Capture the cell that displays the provided text and extract its (x, y) central coordinate. 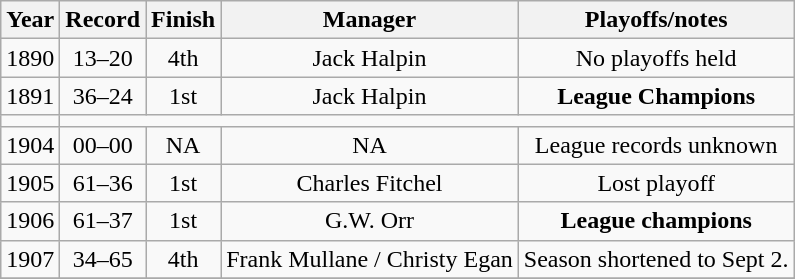
Lost playoff (656, 183)
34–65 (103, 259)
1906 (30, 221)
Record (103, 20)
1890 (30, 58)
Charles Fitchel (370, 183)
13–20 (103, 58)
League records unknown (656, 145)
1904 (30, 145)
Manager (370, 20)
Frank Mullane / Christy Egan (370, 259)
1891 (30, 96)
Year (30, 20)
League Champions (656, 96)
Finish (184, 20)
1905 (30, 183)
36–24 (103, 96)
1907 (30, 259)
61–36 (103, 183)
G.W. Orr (370, 221)
Season shortened to Sept 2. (656, 259)
Playoffs/notes (656, 20)
61–37 (103, 221)
No playoffs held (656, 58)
00–00 (103, 145)
League champions (656, 221)
